Return [x, y] of the center of cell containing provided text 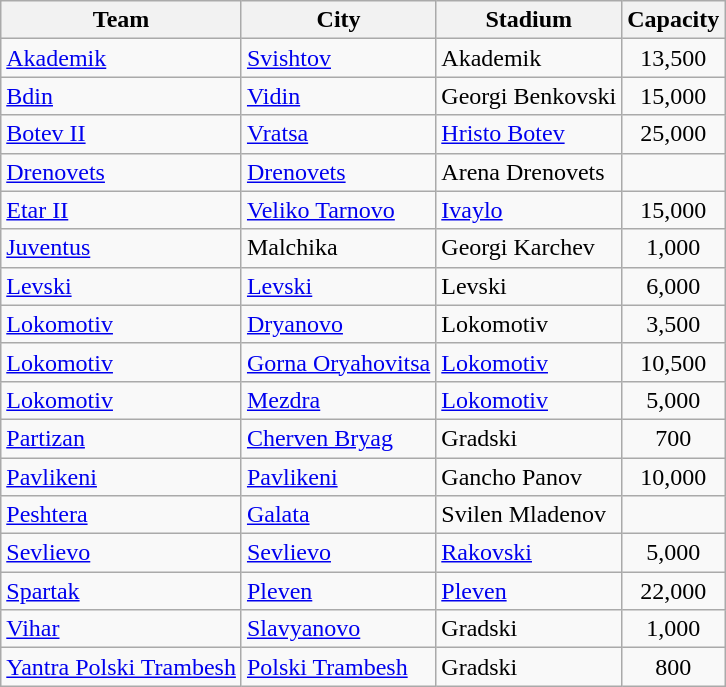
Dryanovo [338, 324]
Peshtera [122, 515]
Etar II [122, 210]
Vratsa [338, 134]
Cherven Bryag [338, 438]
Partizan [122, 438]
Bdin [122, 96]
Juventus [122, 248]
Vidin [338, 96]
Gancho Panov [529, 477]
Slavyanovo [338, 629]
10,000 [674, 477]
Capacity [674, 20]
Mezdra [338, 400]
Svishtov [338, 58]
Team [122, 20]
Georgi Benkovski [529, 96]
Arena Drenovets [529, 172]
Svilen Mladenov [529, 515]
700 [674, 438]
City [338, 20]
Galata [338, 515]
Veliko Tarnovo [338, 210]
25,000 [674, 134]
800 [674, 667]
Yantra Polski Trambesh [122, 667]
Hristo Botev [529, 134]
3,500 [674, 324]
Gorna Oryahovitsa [338, 362]
Ivaylo [529, 210]
Spartak [122, 591]
22,000 [674, 591]
10,500 [674, 362]
6,000 [674, 286]
Malchika [338, 248]
Stadium [529, 20]
13,500 [674, 58]
Rakovski [529, 553]
Georgi Karchev [529, 248]
Polski Trambesh [338, 667]
Botev II [122, 134]
Vihar [122, 629]
